Provide the [x, y] coordinate of the cell's center where the given text is located.  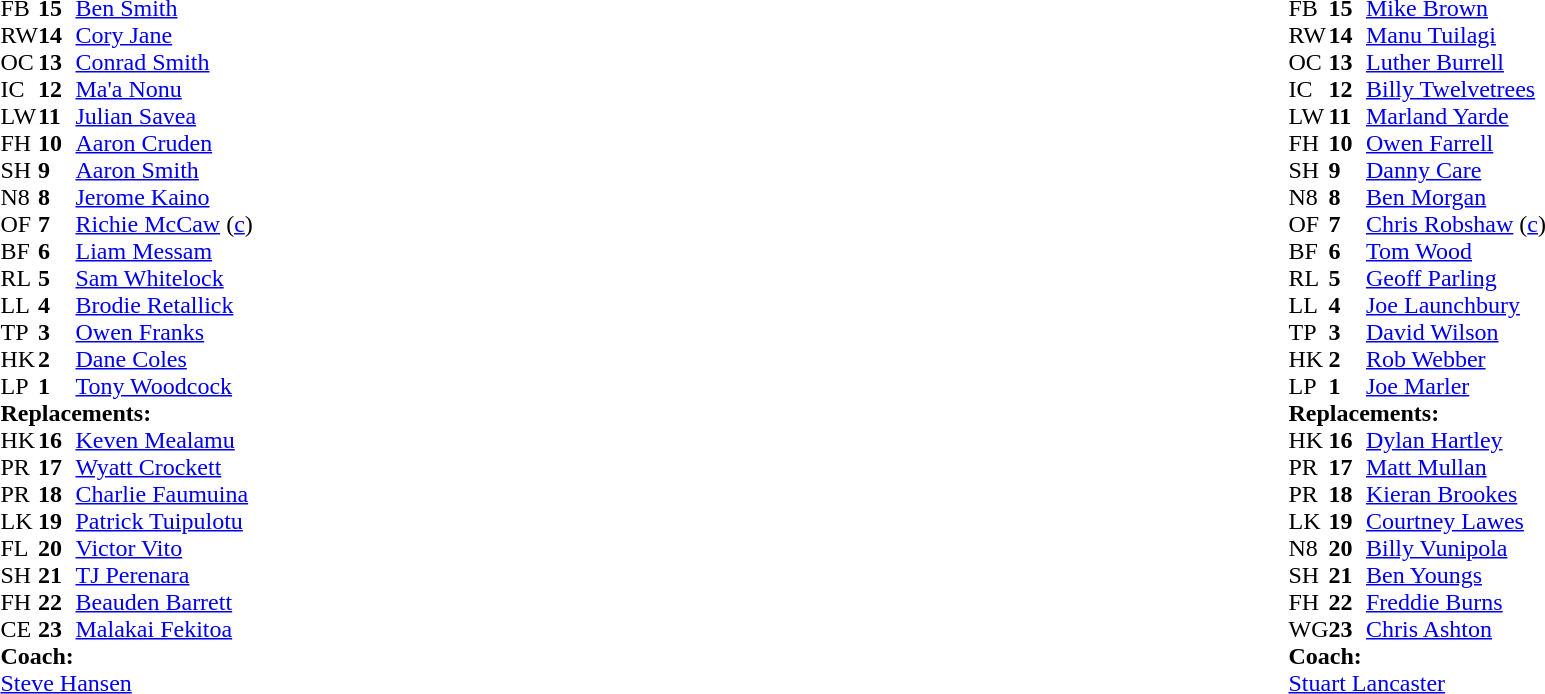
TJ Perenara [164, 576]
Liam Messam [164, 252]
WG [1309, 630]
Conrad Smith [164, 62]
Aaron Cruden [164, 144]
Dane Coles [164, 360]
Wyatt Crockett [164, 468]
FL [19, 548]
Replacements: [126, 414]
Keven Mealamu [164, 440]
Patrick Tuipulotu [164, 522]
Victor Vito [164, 548]
CE [19, 630]
Coach: [126, 656]
Sam Whitelock [164, 278]
Beauden Barrett [164, 602]
Malakai Fekitoa [164, 630]
Julian Savea [164, 116]
Richie McCaw (c) [164, 224]
Brodie Retallick [164, 306]
Charlie Faumuina [164, 494]
Cory Jane [164, 36]
Ma'a Nonu [164, 90]
Aaron Smith [164, 170]
Jerome Kaino [164, 198]
Tony Woodcock [164, 386]
Owen Franks [164, 332]
